Return the [X, Y] coordinate for the center point of the cell that contains the specified text.  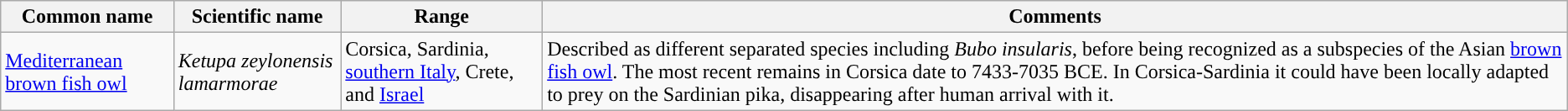
Common name [87, 17]
Ketupa zeylonensis lamarmorae [257, 71]
Mediterranean brown fish owl [87, 71]
Comments [1055, 17]
Scientific name [257, 17]
Range [442, 17]
Corsica, Sardinia, southern Italy, Crete, and Israel [442, 71]
